Search for the cell housing the specified text and yield its (X, Y) center coordinate. 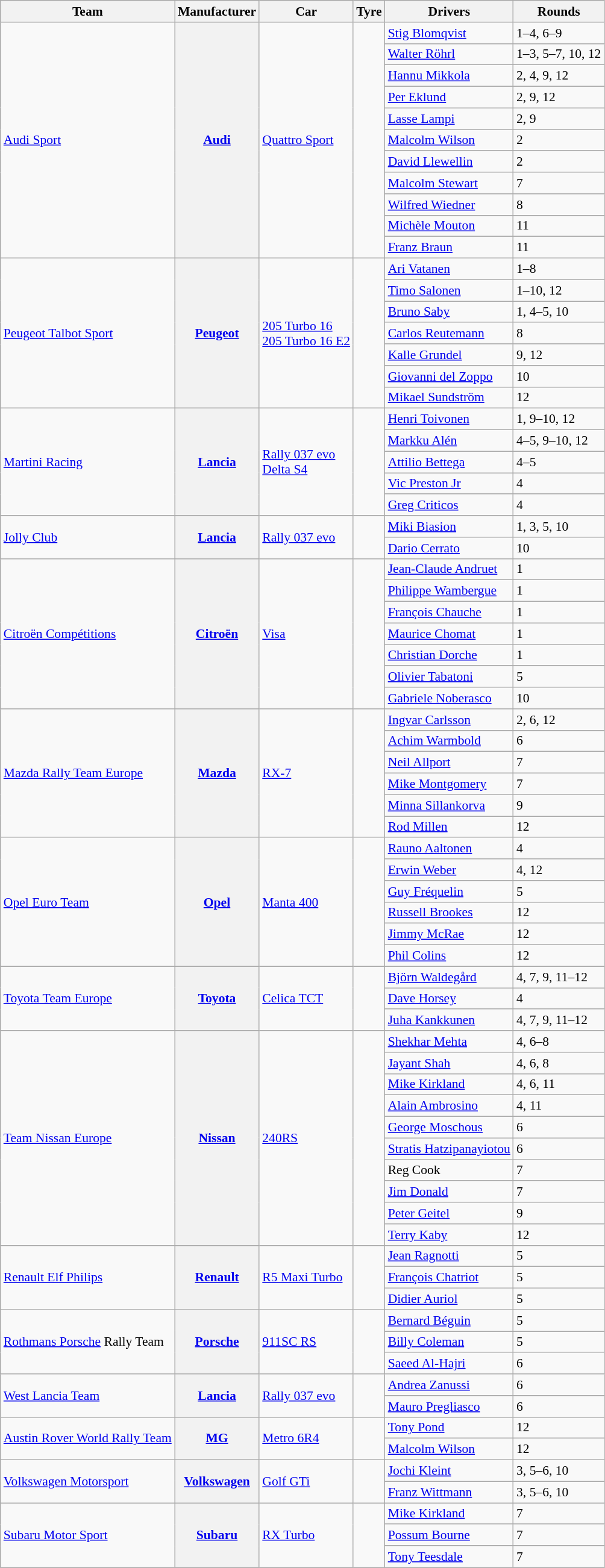
Mazda (217, 773)
Phil Colins (450, 956)
François Chauche (450, 613)
MG (217, 1438)
Vic Preston Jr (450, 484)
Peugeot Talbot Sport (88, 334)
Achim Warmbold (450, 741)
Quattro Sport (306, 140)
Tony Pond (450, 1428)
Citroën (217, 634)
Toyota (217, 999)
Henri Toivonen (450, 419)
Possum Bourne (450, 1535)
Audi Sport (88, 140)
Team Nissan Europe (88, 1138)
RX Turbo (306, 1535)
Volkswagen (217, 1482)
Wilfred Wiedner (450, 205)
Malcolm Stewart (450, 183)
Reg Cook (450, 1170)
Mikael Sundström (450, 398)
Rauno Aaltonen (450, 849)
Jean-Claude Andruet (450, 569)
R5 Maxi Turbo (306, 1277)
François Chatriot (450, 1278)
Subaru Motor Sport (88, 1535)
Renault (217, 1277)
4–5, 9–10, 12 (559, 441)
Erwin Weber (450, 870)
Neil Allport (450, 763)
Audi (217, 140)
West Lancia Team (88, 1395)
Toyota Team Europe (88, 999)
2, 6, 12 (559, 720)
Terry Kaby (450, 1235)
Juha Kankkunen (450, 1020)
Olivier Tabatoni (450, 677)
Rounds (559, 11)
2, 9, 12 (559, 98)
Franz Braun (450, 248)
Tony Teesdale (450, 1557)
Volkswagen Motorsport (88, 1482)
Stig Blomqvist (450, 33)
Opel (217, 902)
Hannu Mikkola (450, 76)
Andrea Zanussi (450, 1385)
Jolly Club (88, 537)
Porsche (217, 1342)
Michèle Mouton (450, 226)
Russell Brookes (450, 913)
Rally 037 evoDelta S4 (306, 462)
Jim Donald (450, 1192)
Markku Alén (450, 441)
Bernard Béguin (450, 1320)
RX-7 (306, 773)
Martini Racing (88, 462)
Peter Geitel (450, 1213)
Tyre (369, 11)
4, 6, 11 (559, 1084)
4, 12 (559, 870)
Ari Vatanen (450, 269)
1–4, 6–9 (559, 33)
Jimmy McRae (450, 934)
Opel Euro Team (88, 902)
Carlos Reutemann (450, 334)
Bruno Saby (450, 312)
Billy Coleman (450, 1342)
Subaru (217, 1535)
Dave Horsey (450, 999)
George Moschous (450, 1128)
Mauro Pregliasco (450, 1407)
4, 6, 8 (559, 1063)
Saeed Al-Hajri (450, 1364)
Golf GTi (306, 1482)
205 Turbo 16205 Turbo 16 E2 (306, 334)
Greg Criticos (450, 505)
Alain Ambrosino (450, 1106)
Philippe Wambergue (450, 591)
Mike Montgomery (450, 784)
Team (88, 11)
David Llewellin (450, 162)
Maurice Chomat (450, 634)
Jean Ragnotti (450, 1256)
Jochi Kleint (450, 1471)
Jayant Shah (450, 1063)
1, 3, 5, 10 (559, 526)
Rothmans Porsche Rally Team (88, 1342)
Walter Röhrl (450, 54)
2, 9 (559, 119)
1–10, 12 (559, 290)
Minna Sillankorva (450, 805)
Attilio Bettega (450, 462)
9, 12 (559, 355)
Per Eklund (450, 98)
Miki Biasion (450, 526)
Drivers (450, 11)
Timo Salonen (450, 290)
Car (306, 11)
240RS (306, 1138)
Visa (306, 634)
1–8 (559, 269)
Lasse Lampi (450, 119)
Renault Elf Philips (88, 1277)
Gabriele Noberasco (450, 698)
4–5 (559, 462)
Austin Rover World Rally Team (88, 1438)
Didier Auriol (450, 1299)
Christian Dorche (450, 655)
Stratis Hatzipanayiotou (450, 1149)
Citroën Compétitions (88, 634)
Ingvar Carlsson (450, 720)
Peugeot (217, 334)
1, 9–10, 12 (559, 419)
Manufacturer (217, 11)
Dario Cerrato (450, 548)
Giovanni del Zoppo (450, 376)
Franz Wittmann (450, 1492)
4, 11 (559, 1106)
Metro 6R4 (306, 1438)
Björn Waldegård (450, 977)
911SC RS (306, 1342)
2, 4, 9, 12 (559, 76)
Manta 400 (306, 902)
Kalle Grundel (450, 355)
1, 4–5, 10 (559, 312)
Celica TCT (306, 999)
Shekhar Mehta (450, 1042)
4, 6–8 (559, 1042)
Mazda Rally Team Europe (88, 773)
Nissan (217, 1138)
1–3, 5–7, 10, 12 (559, 54)
Guy Fréquelin (450, 892)
Rod Millen (450, 827)
